Identify which cell holds the provided text, then report its [x, y] central coordinate. 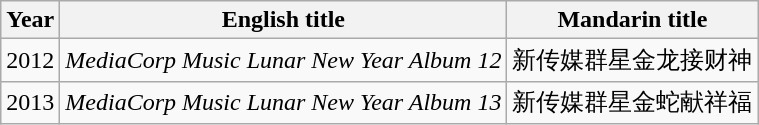
English title [284, 20]
Year [30, 20]
Mandarin title [632, 20]
MediaCorp Music Lunar New Year Album 13 [284, 102]
新传媒群星金蛇献祥福 [632, 102]
2013 [30, 102]
2012 [30, 60]
新传媒群星金龙接财神 [632, 60]
MediaCorp Music Lunar New Year Album 12 [284, 60]
